Scan for the cell matching the given text and deliver its (X, Y) coordinate at center. 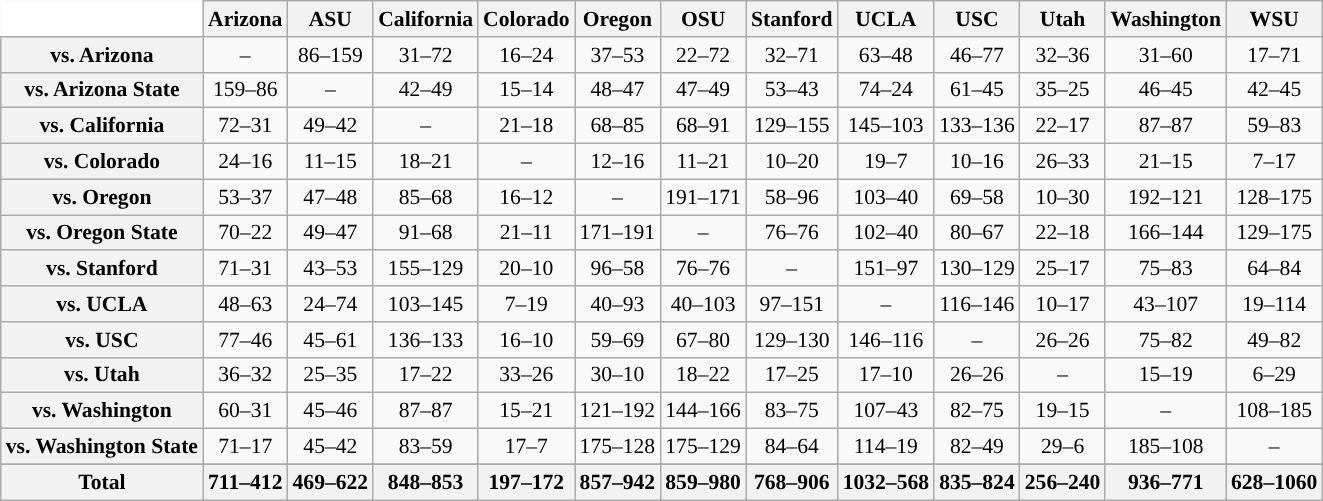
49–42 (331, 126)
Washington (1166, 19)
24–16 (245, 162)
69–58 (977, 197)
22–72 (703, 55)
75–83 (1166, 269)
26–33 (1063, 162)
17–22 (426, 375)
129–175 (1274, 233)
67–80 (703, 340)
6–29 (1274, 375)
Utah (1063, 19)
USC (977, 19)
936–771 (1166, 482)
151–97 (886, 269)
19–15 (1063, 411)
31–60 (1166, 55)
11–15 (331, 162)
77–46 (245, 340)
59–69 (618, 340)
21–11 (526, 233)
59–83 (1274, 126)
36–32 (245, 375)
185–108 (1166, 447)
72–31 (245, 126)
42–49 (426, 90)
48–63 (245, 304)
32–36 (1063, 55)
103–145 (426, 304)
64–84 (1274, 269)
vs. California (102, 126)
53–37 (245, 197)
10–16 (977, 162)
75–82 (1166, 340)
Arizona (245, 19)
159–86 (245, 90)
97–151 (792, 304)
60–31 (245, 411)
11–21 (703, 162)
171–191 (618, 233)
46–77 (977, 55)
33–26 (526, 375)
83–59 (426, 447)
175–128 (618, 447)
29–6 (1063, 447)
7–17 (1274, 162)
45–61 (331, 340)
45–42 (331, 447)
175–129 (703, 447)
96–58 (618, 269)
114–19 (886, 447)
vs. Utah (102, 375)
145–103 (886, 126)
144–166 (703, 411)
18–21 (426, 162)
vs. UCLA (102, 304)
53–43 (792, 90)
628–1060 (1274, 482)
California (426, 19)
17–10 (886, 375)
71–31 (245, 269)
37–53 (618, 55)
859–980 (703, 482)
469–622 (331, 482)
70–22 (245, 233)
121–192 (618, 411)
22–18 (1063, 233)
19–7 (886, 162)
19–114 (1274, 304)
Stanford (792, 19)
130–129 (977, 269)
21–15 (1166, 162)
49–47 (331, 233)
155–129 (426, 269)
43–53 (331, 269)
7–19 (526, 304)
vs. Arizona (102, 55)
Total (102, 482)
vs. Arizona State (102, 90)
1032–568 (886, 482)
31–72 (426, 55)
82–75 (977, 411)
166–144 (1166, 233)
Colorado (526, 19)
17–7 (526, 447)
24–74 (331, 304)
45–46 (331, 411)
848–853 (426, 482)
128–175 (1274, 197)
197–172 (526, 482)
17–71 (1274, 55)
63–48 (886, 55)
47–48 (331, 197)
85–68 (426, 197)
Oregon (618, 19)
30–10 (618, 375)
192–121 (1166, 197)
16–10 (526, 340)
25–35 (331, 375)
146–116 (886, 340)
OSU (703, 19)
vs. USC (102, 340)
835–824 (977, 482)
21–18 (526, 126)
ASU (331, 19)
40–93 (618, 304)
91–68 (426, 233)
129–155 (792, 126)
711–412 (245, 482)
71–17 (245, 447)
WSU (1274, 19)
18–22 (703, 375)
UCLA (886, 19)
32–71 (792, 55)
129–130 (792, 340)
84–64 (792, 447)
vs. Washington State (102, 447)
86–159 (331, 55)
43–107 (1166, 304)
17–25 (792, 375)
857–942 (618, 482)
768–906 (792, 482)
68–85 (618, 126)
vs. Oregon (102, 197)
191–171 (703, 197)
136–133 (426, 340)
42–45 (1274, 90)
61–45 (977, 90)
74–24 (886, 90)
10–17 (1063, 304)
22–17 (1063, 126)
46–45 (1166, 90)
15–19 (1166, 375)
47–49 (703, 90)
15–21 (526, 411)
80–67 (977, 233)
vs. Colorado (102, 162)
vs. Stanford (102, 269)
40–103 (703, 304)
58–96 (792, 197)
15–14 (526, 90)
16–24 (526, 55)
vs. Oregon State (102, 233)
vs. Washington (102, 411)
82–49 (977, 447)
256–240 (1063, 482)
16–12 (526, 197)
68–91 (703, 126)
108–185 (1274, 411)
133–136 (977, 126)
83–75 (792, 411)
49–82 (1274, 340)
10–30 (1063, 197)
102–40 (886, 233)
25–17 (1063, 269)
103–40 (886, 197)
10–20 (792, 162)
107–43 (886, 411)
116–146 (977, 304)
20–10 (526, 269)
35–25 (1063, 90)
12–16 (618, 162)
48–47 (618, 90)
